Pinpoint the cell where the given text exists, returning its [x, y] midpoint coordinate. 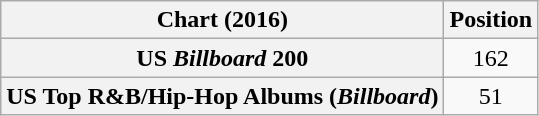
162 [491, 58]
Chart (2016) [222, 20]
US Top R&B/Hip-Hop Albums (Billboard) [222, 96]
51 [491, 96]
Position [491, 20]
US Billboard 200 [222, 58]
